Extract the (X, Y) coordinate from the center of the cell holding the provided text.  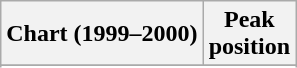
Peakposition (249, 34)
Chart (1999–2000) (102, 34)
